Detect which cell encompasses the target text, then output its (X, Y) center coordinate. 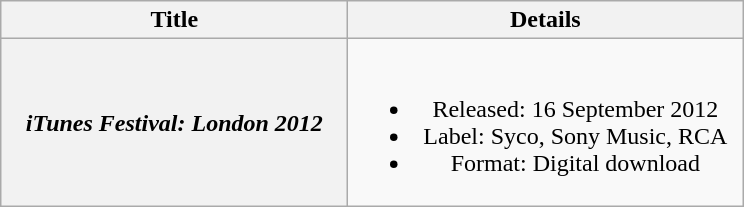
Title (174, 20)
Released: 16 September 2012Label: Syco, Sony Music, RCAFormat: Digital download (546, 122)
Details (546, 20)
iTunes Festival: London 2012 (174, 122)
